Find where the given text appears and provide that cell's center as [x, y] coordinate. 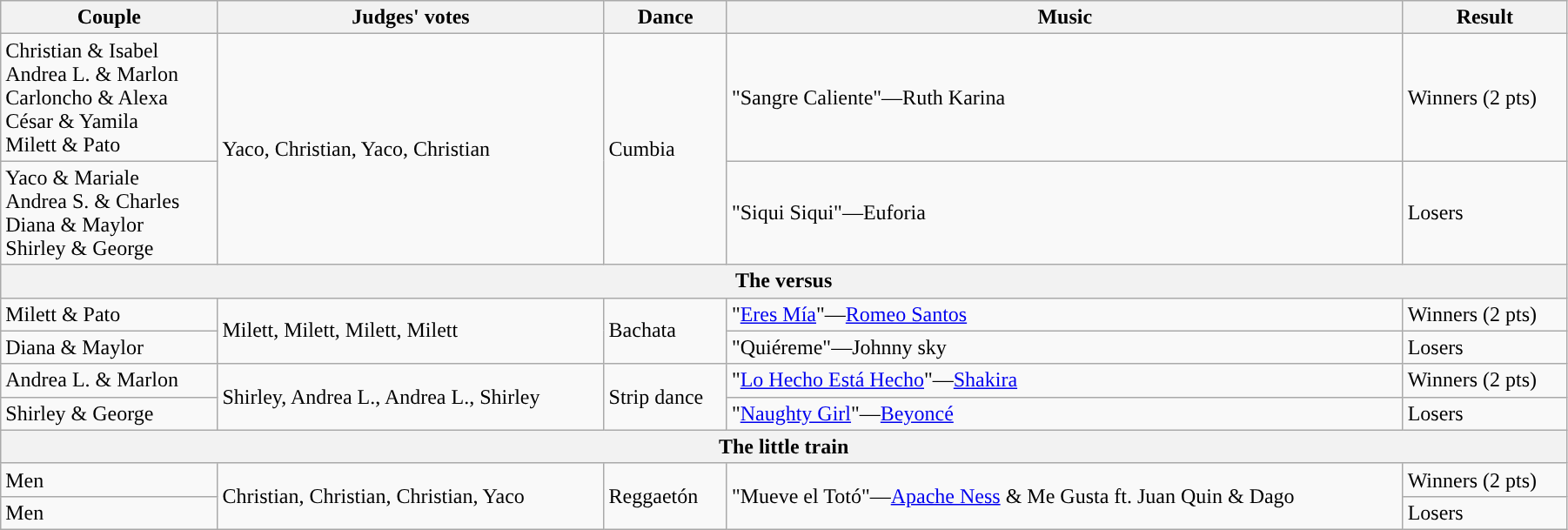
Andrea L. & Marlon [110, 380]
Bachata [665, 331]
"Quiéreme"—Johnny sky [1065, 347]
Diana & Maylor [110, 347]
The little train [784, 446]
Dance [665, 17]
Milett, Milett, Milett, Milett [411, 331]
Music [1065, 17]
"Mueve el Totó"—Apache Ness & Me Gusta ft. Juan Quin & Dago [1065, 496]
Judges' votes [411, 17]
Cumbia [665, 150]
"Siqui Siqui"—Euforia [1065, 212]
Christian, Christian, Christian, Yaco [411, 496]
Shirley, Andrea L., Andrea L., Shirley [411, 397]
Christian & IsabelAndrea L. & MarlonCarloncho & AlexaCésar & YamilaMilett & Pato [110, 97]
"Naughty Girl"—Beyoncé [1065, 413]
Shirley & George [110, 413]
Reggaetón [665, 496]
"Sangre Caliente"—Ruth Karina [1065, 97]
The versus [784, 281]
Milett & Pato [110, 314]
Yaco, Christian, Yaco, Christian [411, 150]
Strip dance [665, 397]
Yaco & MarialeAndrea S. & CharlesDiana & MaylorShirley & George [110, 212]
Result [1484, 17]
"Eres Mía"—Romeo Santos [1065, 314]
"Lo Hecho Está Hecho"—Shakira [1065, 380]
Couple [110, 17]
